Pinpoint the cell where the given text exists, returning its (X, Y) midpoint coordinate. 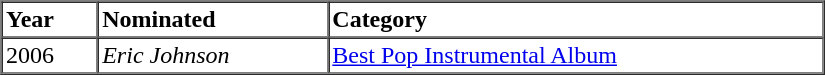
Year (50, 20)
Best Pop Instrumental Album (576, 56)
Nominated (213, 20)
Category (576, 20)
2006 (50, 56)
Eric Johnson (213, 56)
